For the text-containing cell, return its midpoint in [X, Y] coordinate format. 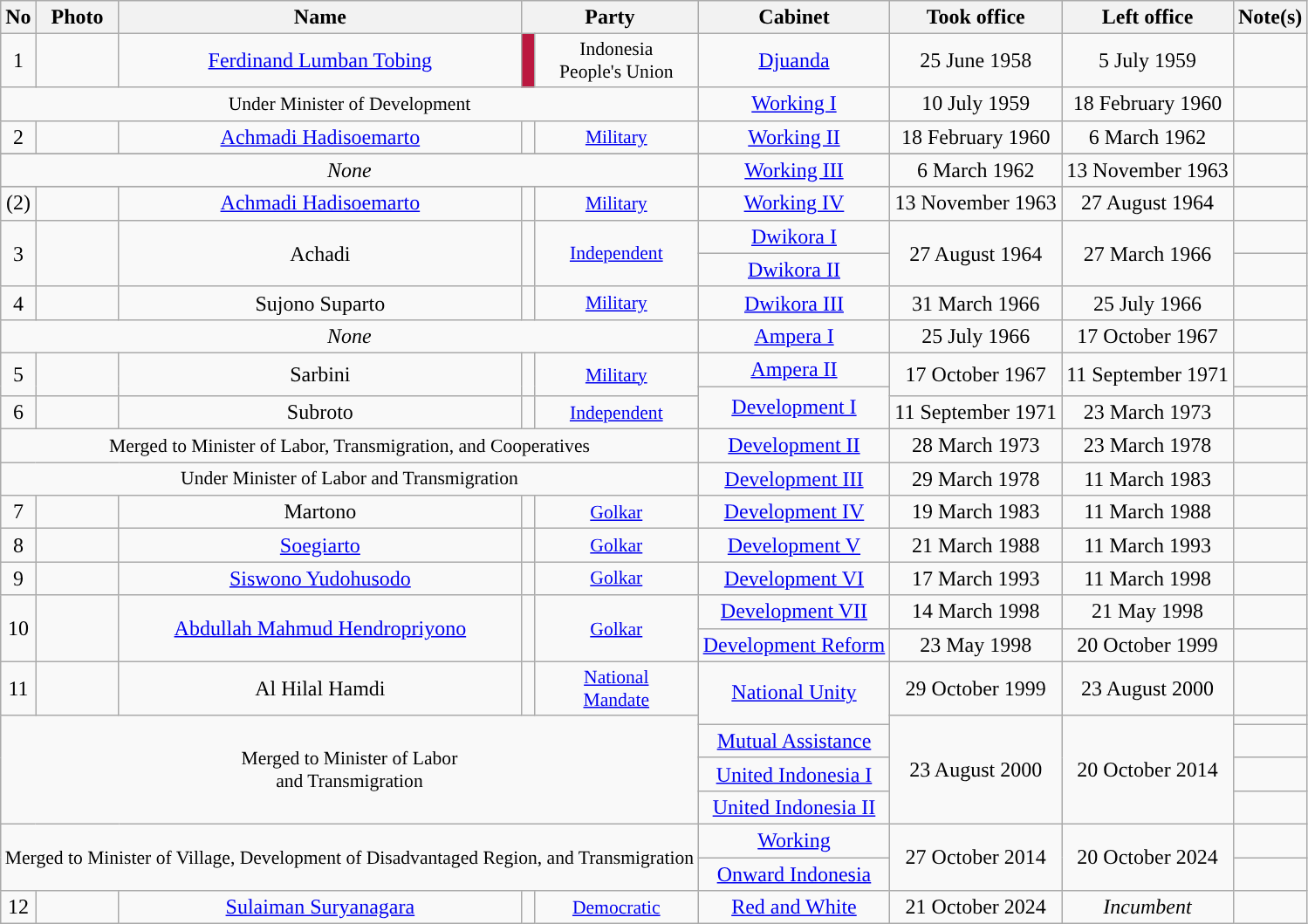
Development III [794, 479]
Dwikora III [794, 303]
IndonesiaPeople's Union [616, 61]
20 October 2024 [1148, 857]
Ampera II [794, 369]
9 [18, 578]
Took office [976, 17]
21 October 2024 [976, 907]
21 May 1998 [1148, 612]
Sulaiman Suryanagara [320, 907]
Ferdinand Lumban Tobing [320, 61]
10 July 1959 [976, 104]
2 [18, 137]
Development II [794, 446]
Onward Indonesia [794, 873]
Djuanda [794, 61]
United Indonesia II [794, 807]
Siswono Yudohusodo [320, 578]
Abdullah Mahmud Hendropriyono [320, 628]
23 March 1973 [1148, 413]
United Indonesia I [794, 774]
27 October 2014 [976, 857]
11 March 1983 [1148, 479]
31 March 1966 [976, 303]
No [18, 17]
Working I [794, 104]
25 June 1958 [976, 61]
Ampera I [794, 336]
6 [18, 413]
5 July 1959 [1148, 61]
Development VI [794, 578]
Working III [794, 170]
Achadi [320, 253]
Dwikora I [794, 236]
Name [320, 17]
Mutual Assistance [794, 741]
Cabinet [794, 17]
23 May 1998 [976, 645]
11 [18, 688]
20 October 1999 [1148, 645]
23 March 1978 [1148, 446]
Working IV [794, 203]
1 [18, 61]
NationalMandate [616, 688]
8 [18, 545]
20 October 2014 [1148, 770]
Working II [794, 137]
Incumbent [1148, 907]
19 March 1983 [976, 512]
Martono [320, 512]
Merged to Minister of Village, Development of Disadvantaged Region, and Transmigration [349, 857]
5 [18, 373]
11 March 1993 [1148, 545]
17 March 1993 [976, 578]
Soegiarto [320, 545]
Note(s) [1270, 17]
Development I [794, 407]
Under Minister of Development [349, 104]
21 March 1988 [976, 545]
Al Hilal Hamdi [320, 688]
27 March 1966 [1148, 253]
29 March 1978 [976, 479]
National Unity [794, 693]
Development VII [794, 612]
Merged to Minister of Labor, Transmigration, and Cooperatives [349, 446]
Development V [794, 545]
Red and White [794, 907]
28 March 1973 [976, 446]
Sujono Suparto [320, 303]
11 March 1988 [1148, 512]
Photo [77, 17]
29 October 1999 [976, 688]
Democratic [616, 907]
Dwikora II [794, 270]
3 [18, 253]
14 March 1998 [976, 612]
7 [18, 512]
Sarbini [320, 373]
Development Reform [794, 645]
12 [18, 907]
Subroto [320, 413]
4 [18, 303]
10 [18, 628]
Development IV [794, 512]
11 March 1998 [1148, 578]
Left office [1148, 17]
Working [794, 840]
Merged to Minister of Laborand Transmigration [349, 770]
(2) [18, 203]
Under Minister of Labor and Transmigration [349, 479]
Party [610, 17]
